Identify which cell holds the provided text, then report its [X, Y] central coordinate. 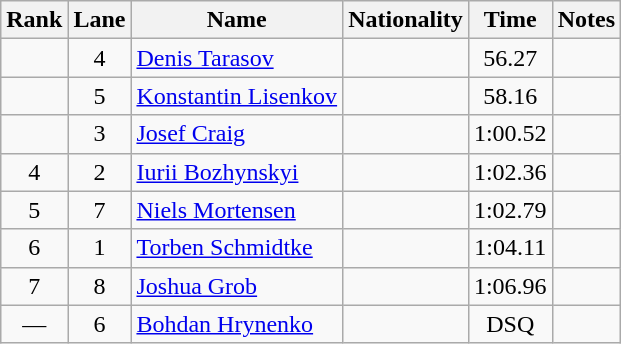
— [34, 324]
1:00.52 [510, 134]
2 [100, 172]
1:06.96 [510, 286]
1:02.36 [510, 172]
Lane [100, 20]
Konstantin Lisenkov [237, 96]
Josef Craig [237, 134]
DSQ [510, 324]
Time [510, 20]
56.27 [510, 58]
Denis Tarasov [237, 58]
Name [237, 20]
Iurii Bozhynskyi [237, 172]
1:04.11 [510, 248]
Notes [586, 20]
Niels Mortensen [237, 210]
Torben Schmidtke [237, 248]
3 [100, 134]
Nationality [406, 20]
58.16 [510, 96]
8 [100, 286]
Joshua Grob [237, 286]
1:02.79 [510, 210]
Rank [34, 20]
1 [100, 248]
Bohdan Hrynenko [237, 324]
